Return [x, y] of the center of cell containing provided text 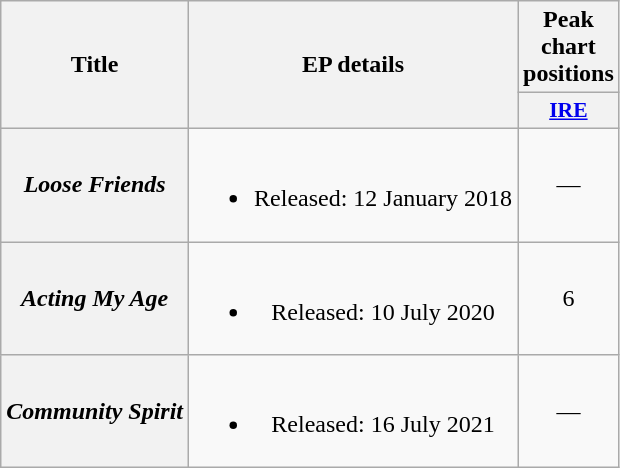
Released: 16 July 2021 [354, 412]
Released: 12 January 2018 [354, 184]
Released: 10 July 2020 [354, 298]
Title [95, 65]
Loose Friends [95, 184]
Acting My Age [95, 298]
IRE [569, 111]
Peak chart positions [569, 47]
6 [569, 298]
EP details [354, 65]
Community Spirit [95, 412]
